Find where the given text appears and provide that cell's center as [X, Y] coordinate. 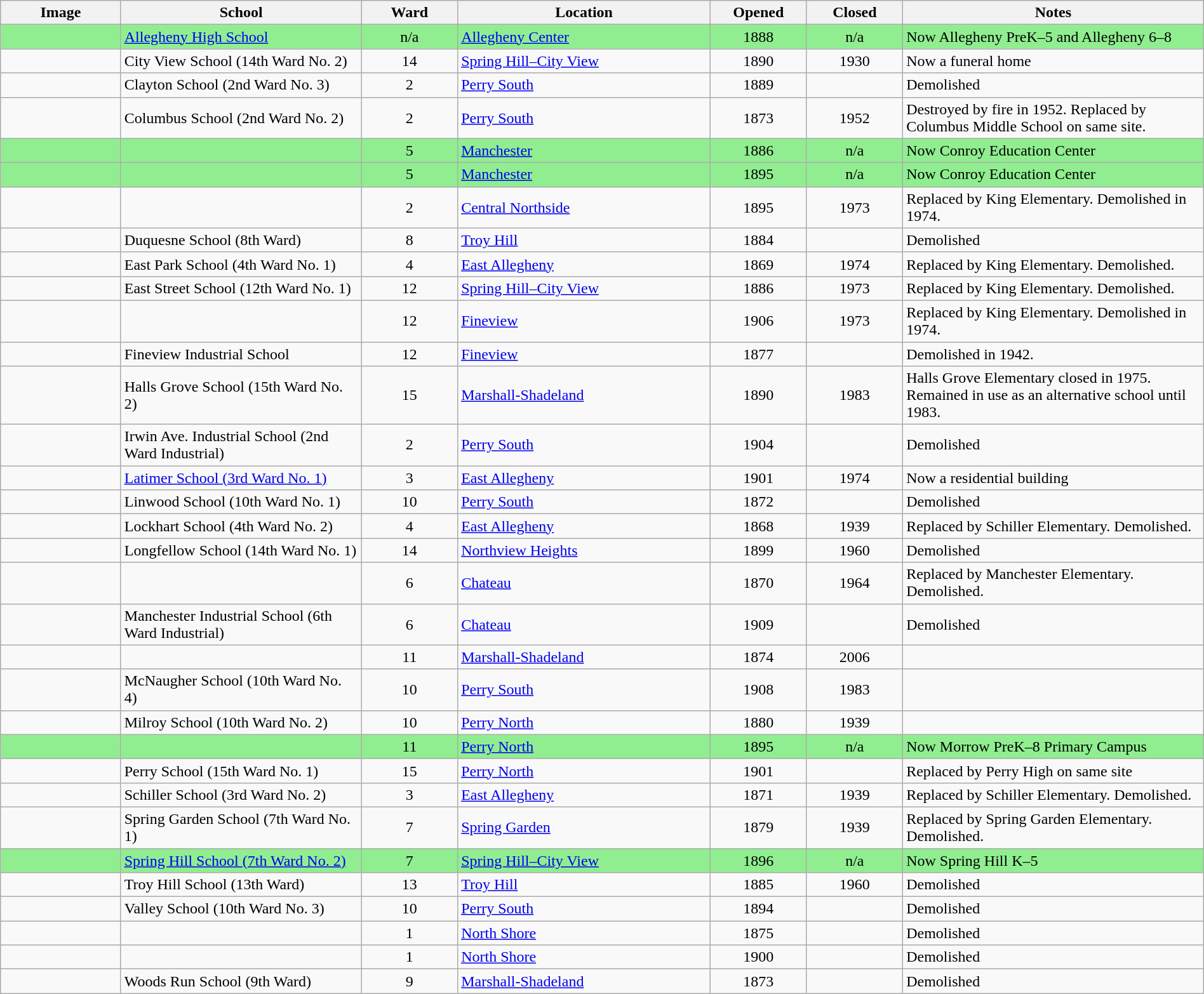
1874 [759, 657]
Demolished in 1942. [1053, 354]
Allegheny High School [241, 37]
Spring Hill School (7th Ward No. 2) [241, 860]
Allegheny Center [584, 37]
1880 [759, 722]
Valley School (10th Ward No. 3) [241, 909]
Manchester Industrial School (6th Ward Industrial) [241, 625]
City View School (14th Ward No. 2) [241, 61]
Now a residential building [1053, 478]
1889 [759, 85]
1879 [759, 828]
1872 [759, 502]
1906 [759, 321]
Woods Run School (9th Ward) [241, 981]
Troy Hill School (13th Ward) [241, 885]
1904 [759, 446]
Replaced by Perry High on same site [1053, 771]
Clayton School (2nd Ward No. 3) [241, 85]
Halls Grove Elementary closed in 1975. Remained in use as an alternative school until 1983. [1053, 395]
1869 [759, 264]
Spring Garden [584, 828]
Central Northside [584, 207]
Halls Grove School (15th Ward No. 2) [241, 395]
2006 [855, 657]
Image [61, 13]
Linwood School (10th Ward No. 1) [241, 502]
Location [584, 13]
1952 [855, 118]
Ward [410, 13]
1870 [759, 583]
Now Morrow PreK–8 Primary Campus [1053, 746]
1899 [759, 550]
Lockhart School (4th Ward No. 2) [241, 526]
Irwin Ave. Industrial School (2nd Ward Industrial) [241, 446]
1868 [759, 526]
8 [410, 240]
9 [410, 981]
Duquesne School (8th Ward) [241, 240]
1871 [759, 795]
East Park School (4th Ward No. 1) [241, 264]
1875 [759, 933]
Latimer School (3rd Ward No. 1) [241, 478]
1964 [855, 583]
Now a funeral home [1053, 61]
School [241, 13]
1888 [759, 37]
1909 [759, 625]
13 [410, 885]
1877 [759, 354]
Milroy School (10th Ward No. 2) [241, 722]
1930 [855, 61]
Replaced by Manchester Elementary. Demolished. [1053, 583]
Columbus School (2nd Ward No. 2) [241, 118]
Now Spring Hill K–5 [1053, 860]
Spring Garden School (7th Ward No. 1) [241, 828]
Perry School (15th Ward No. 1) [241, 771]
1894 [759, 909]
1908 [759, 689]
Notes [1053, 13]
1884 [759, 240]
McNaugher School (10th Ward No. 4) [241, 689]
Schiller School (3rd Ward No. 2) [241, 795]
Opened [759, 13]
Fineview Industrial School [241, 354]
1896 [759, 860]
Northview Heights [584, 550]
Now Allegheny PreK–5 and Allegheny 6–8 [1053, 37]
1885 [759, 885]
Destroyed by fire in 1952. Replaced by Columbus Middle School on same site. [1053, 118]
Longfellow School (14th Ward No. 1) [241, 550]
Closed [855, 13]
Replaced by Spring Garden Elementary. Demolished. [1053, 828]
East Street School (12th Ward No. 1) [241, 288]
1900 [759, 957]
